Pinpoint the cell where the given text exists, returning its (x, y) midpoint coordinate. 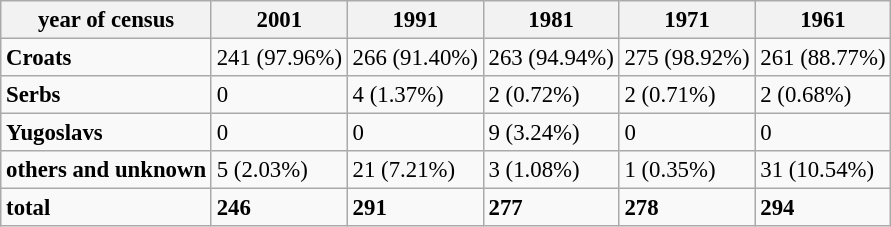
263 (94.94%) (551, 58)
2 (0.71%) (687, 95)
Croats (106, 58)
1981 (551, 20)
31 (10.54%) (823, 170)
year of census (106, 20)
3 (1.08%) (551, 170)
278 (687, 208)
21 (7.21%) (415, 170)
261 (88.77%) (823, 58)
275 (98.92%) (687, 58)
total (106, 208)
Yugoslavs (106, 133)
2001 (279, 20)
4 (1.37%) (415, 95)
others and unknown (106, 170)
1971 (687, 20)
1961 (823, 20)
277 (551, 208)
1991 (415, 20)
291 (415, 208)
2 (0.72%) (551, 95)
5 (2.03%) (279, 170)
1 (0.35%) (687, 170)
9 (3.24%) (551, 133)
246 (279, 208)
Serbs (106, 95)
2 (0.68%) (823, 95)
241 (97.96%) (279, 58)
266 (91.40%) (415, 58)
294 (823, 208)
